Return the (x, y) coordinate for the center point of the cell that contains the specified text.  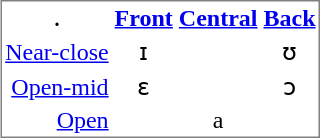
. (56, 18)
Front (144, 18)
a (218, 120)
ʊ (289, 51)
Open-mid (56, 86)
Central (218, 18)
Near-close (56, 51)
Open (56, 120)
ɛ (144, 86)
ɪ (144, 51)
ɔ (289, 86)
Back (289, 18)
